Search for the cell housing the specified text and yield its (x, y) center coordinate. 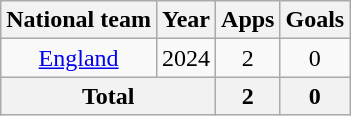
Year (186, 20)
National team (79, 20)
England (79, 58)
Total (108, 96)
Goals (315, 20)
2024 (186, 58)
Apps (248, 20)
